Extract the (x, y) coordinate from the center of the cell holding the provided text.  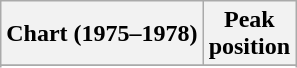
Peakposition (249, 34)
Chart (1975–1978) (102, 34)
